Pinpoint the cell where the given text exists, returning its (x, y) midpoint coordinate. 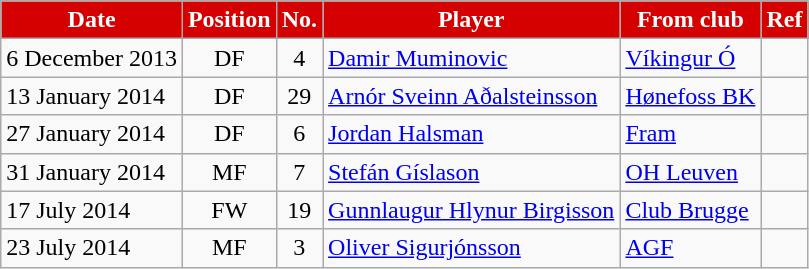
Arnór Sveinn Aðalsteinsson (472, 96)
From club (690, 20)
Hønefoss BK (690, 96)
Date (92, 20)
4 (299, 58)
Fram (690, 134)
29 (299, 96)
No. (299, 20)
31 January 2014 (92, 172)
7 (299, 172)
23 July 2014 (92, 248)
Club Brugge (690, 210)
Player (472, 20)
3 (299, 248)
Ref (784, 20)
6 December 2013 (92, 58)
Position (229, 20)
6 (299, 134)
Jordan Halsman (472, 134)
13 January 2014 (92, 96)
Damir Muminovic (472, 58)
Stefán Gíslason (472, 172)
17 July 2014 (92, 210)
Gunnlaugur Hlynur Birgisson (472, 210)
27 January 2014 (92, 134)
Víkingur Ó (690, 58)
Oliver Sigurjónsson (472, 248)
19 (299, 210)
AGF (690, 248)
OH Leuven (690, 172)
FW (229, 210)
